Extract the (x, y) coordinate from the center of the cell holding the provided text.  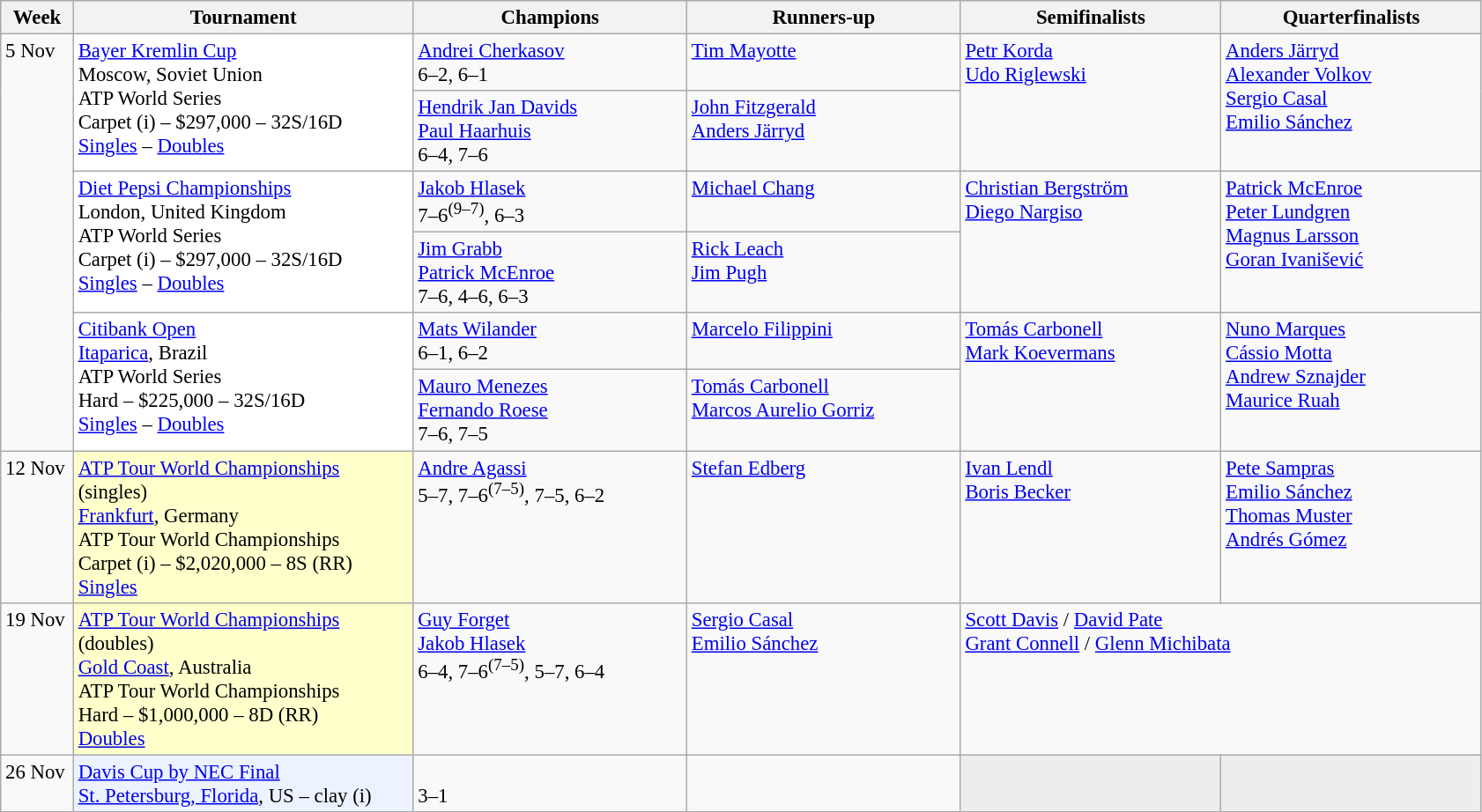
Tournament (243, 18)
Anders Järryd Alexander Volkov Sergio Casal Emilio Sánchez (1352, 103)
Runners-up (825, 18)
Guy Forget Jakob Hlasek 6–4, 7–6(7–5), 5–7, 6–4 (550, 678)
Mauro Menezes Fernando Roese 7–6, 7–5 (550, 410)
Andre Agassi 5–7, 7–6(7–5), 7–5, 6–2 (550, 527)
Jakob Hlasek 7–6(9–7), 6–3 (550, 203)
Semifinalists (1091, 18)
Pete Sampras Emilio Sánchez Thomas Muster Andrés Gómez (1352, 527)
12 Nov (37, 527)
5 Nov (37, 243)
Christian Bergström Diego Nargiso (1091, 243)
Hendrik Jan Davids Paul Haarhuis 6–4, 7–6 (550, 131)
Citibank Open Itaparica, Brazil ATP World Series Hard – $225,000 – 32S/16D Singles – Doubles (243, 382)
Scott Davis / David Pate Grant Connell / Glenn Michibata (1221, 678)
26 Nov (37, 784)
Ivan Lendl Boris Becker (1091, 527)
Bayer Kremlin Cup Moscow, Soviet Union ATP World Series Carpet (i) – $297,000 – 32S/16D Singles – Doubles (243, 103)
Mats Wilander 6–1, 6–2 (550, 342)
Champions (550, 18)
Nuno Marques Cássio Motta Andrew Sznajder Maurice Ruah (1352, 382)
ATP Tour World Championships (doubles) Gold Coast, Australia ATP Tour World Championships Hard – $1,000,000 – 8D (RR) Doubles (243, 678)
3–1 (550, 784)
John Fitzgerald Anders Järryd (825, 131)
Stefan Edberg (825, 527)
Sergio Casal Emilio Sánchez (825, 678)
Diet Pepsi Championships London, United Kingdom ATP World Series Carpet (i) – $297,000 – 32S/16D Singles – Doubles (243, 243)
Week (37, 18)
Rick Leach Jim Pugh (825, 273)
Tomás Carbonell Marcos Aurelio Gorriz (825, 410)
Tim Mayotte (825, 63)
Tomás Carbonell Mark Koevermans (1091, 382)
Andrei Cherkasov 6–2, 6–1 (550, 63)
Davis Cup by NEC Final St. Petersburg, Florida, US – clay (i) (243, 784)
Patrick McEnroe Peter Lundgren Magnus Larsson Goran Ivanišević (1352, 243)
Michael Chang (825, 203)
Quarterfinalists (1352, 18)
ATP Tour World Championships (singles) Frankfurt, Germany ATP Tour World Championships Carpet (i) – $2,020,000 – 8S (RR) Singles (243, 527)
Petr Korda Udo Riglewski (1091, 103)
19 Nov (37, 678)
Marcelo Filippini (825, 342)
Jim Grabb Patrick McEnroe 7–6, 4–6, 6–3 (550, 273)
